Determine the (x, y) coordinate at the center of the cell enclosing the given text.  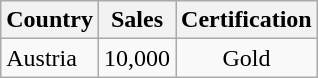
Sales (136, 20)
10,000 (136, 58)
Austria (50, 58)
Gold (247, 58)
Country (50, 20)
Certification (247, 20)
